Provide the (X, Y) coordinate of the cell's center where the given text is located.  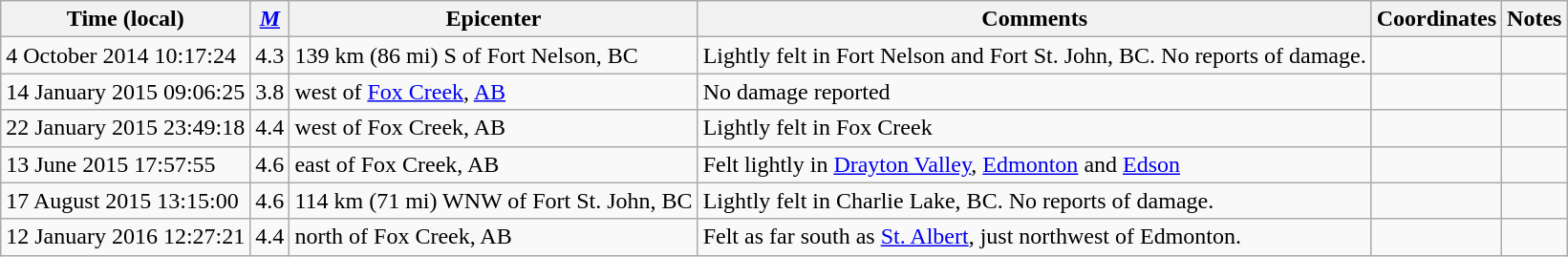
13 June 2015 17:57:55 (126, 164)
Epicenter (493, 19)
M (269, 19)
Time (local) (126, 19)
12 January 2016 12:27:21 (126, 237)
3.8 (269, 92)
Felt lightly in Drayton Valley, Edmonton and Edson (1034, 164)
Comments (1034, 19)
No damage reported (1034, 92)
17 August 2015 13:15:00 (126, 201)
4.3 (269, 55)
Coordinates (1436, 19)
14 January 2015 09:06:25 (126, 92)
22 January 2015 23:49:18 (126, 128)
north of Fox Creek, AB (493, 237)
4 October 2014 10:17:24 (126, 55)
east of Fox Creek, AB (493, 164)
Lightly felt in Charlie Lake, BC. No reports of damage. (1034, 201)
Lightly felt in Fort Nelson and Fort St. John, BC. No reports of damage. (1034, 55)
139 km (86 mi) S of Fort Nelson, BC (493, 55)
Lightly felt in Fox Creek (1034, 128)
Felt as far south as St. Albert, just northwest of Edmonton. (1034, 237)
114 km (71 mi) WNW of Fort St. John, BC (493, 201)
Notes (1535, 19)
